Output the (x, y) coordinate of the center of the cell containing the given text.  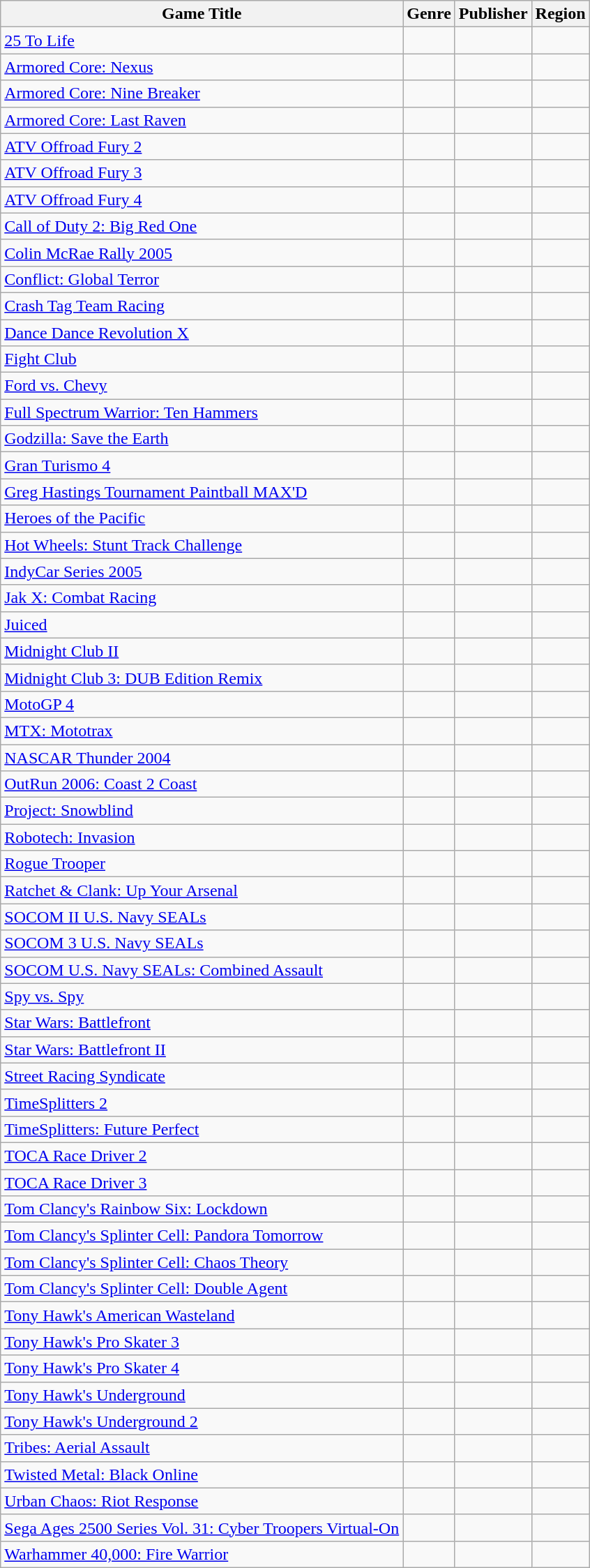
Game Title (202, 14)
Warhammer 40,000: Fire Warrior (202, 1554)
Heroes of the Pacific (202, 518)
Full Spectrum Warrior: Ten Hammers (202, 412)
TimeSplitters 2 (202, 1103)
Dance Dance Revolution X (202, 333)
Hot Wheels: Stunt Track Challenge (202, 545)
Gran Turismo 4 (202, 465)
NASCAR Thunder 2004 (202, 757)
Sega Ages 2500 Series Vol. 31: Cyber Troopers Virtual-On (202, 1528)
Juiced (202, 625)
Armored Core: Last Raven (202, 120)
TimeSplitters: Future Perfect (202, 1129)
OutRun 2006: Coast 2 Coast (202, 784)
Tom Clancy's Splinter Cell: Pandora Tomorrow (202, 1236)
MotoGP 4 (202, 704)
Crash Tag Team Racing (202, 306)
Greg Hastings Tournament Paintball MAX'D (202, 492)
Urban Chaos: Riot Response (202, 1501)
Tony Hawk's Underground 2 (202, 1421)
Tom Clancy's Rainbow Six: Lockdown (202, 1209)
TOCA Race Driver 3 (202, 1183)
Ratchet & Clank: Up Your Arsenal (202, 890)
TOCA Race Driver 2 (202, 1156)
Call of Duty 2: Big Red One (202, 226)
Tony Hawk's Pro Skater 3 (202, 1342)
Jak X: Combat Racing (202, 598)
Genre (430, 14)
Armored Core: Nexus (202, 67)
Tom Clancy's Splinter Cell: Chaos Theory (202, 1262)
Tom Clancy's Splinter Cell: Double Agent (202, 1289)
SOCOM U.S. Navy SEALs: Combined Assault (202, 970)
Tony Hawk's American Wasteland (202, 1315)
Tony Hawk's Underground (202, 1395)
SOCOM 3 U.S. Navy SEALs (202, 943)
Star Wars: Battlefront (202, 1023)
Rogue Trooper (202, 864)
Conflict: Global Terror (202, 279)
MTX: Mototrax (202, 731)
Colin McRae Rally 2005 (202, 253)
ATV Offroad Fury 4 (202, 200)
ATV Offroad Fury 3 (202, 173)
Star Wars: Battlefront II (202, 1050)
Godzilla: Save the Earth (202, 439)
Tribes: Aerial Assault (202, 1448)
Publisher (493, 14)
Region (561, 14)
IndyCar Series 2005 (202, 572)
Midnight Club 3: DUB Edition Remix (202, 678)
Fight Club (202, 359)
Ford vs. Chevy (202, 386)
SOCOM II U.S. Navy SEALs (202, 917)
Armored Core: Nine Breaker (202, 94)
Street Racing Syndicate (202, 1076)
25 To Life (202, 40)
Robotech: Invasion (202, 837)
Spy vs. Spy (202, 996)
Twisted Metal: Black Online (202, 1474)
ATV Offroad Fury 2 (202, 147)
Project: Snowblind (202, 811)
Tony Hawk's Pro Skater 4 (202, 1368)
Midnight Club II (202, 651)
